For the text-containing cell, return its midpoint in [X, Y] coordinate format. 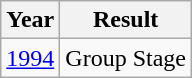
Result [126, 20]
1994 [30, 58]
Year [30, 20]
Group Stage [126, 58]
